Detect which cell encompasses the target text, then output its [x, y] center coordinate. 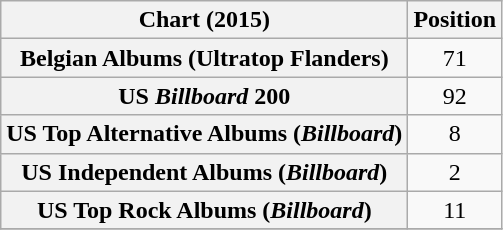
Chart (2015) [204, 20]
US Top Alternative Albums (Billboard) [204, 134]
Belgian Albums (Ultratop Flanders) [204, 58]
71 [455, 58]
Position [455, 20]
US Independent Albums (Billboard) [204, 172]
2 [455, 172]
11 [455, 210]
8 [455, 134]
92 [455, 96]
US Top Rock Albums (Billboard) [204, 210]
US Billboard 200 [204, 96]
